Return the (X, Y) coordinate for the center point of the cell that contains the specified text.  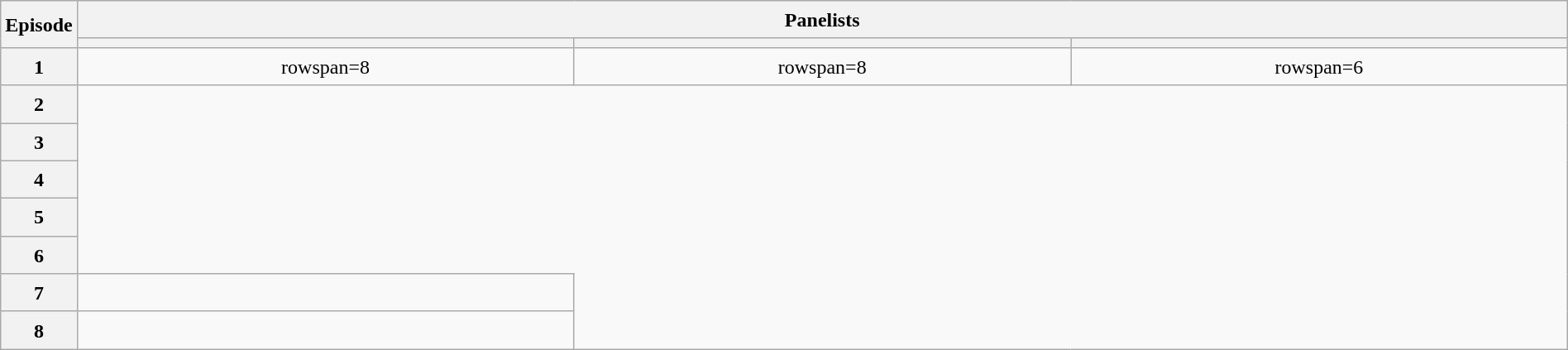
rowspan=6 (1320, 66)
6 (39, 255)
Episode (39, 25)
3 (39, 141)
7 (39, 293)
2 (39, 104)
1 (39, 66)
8 (39, 330)
5 (39, 218)
4 (39, 180)
Panelists (822, 20)
